Determine the (x, y) coordinate at the center of the cell enclosing the given text.  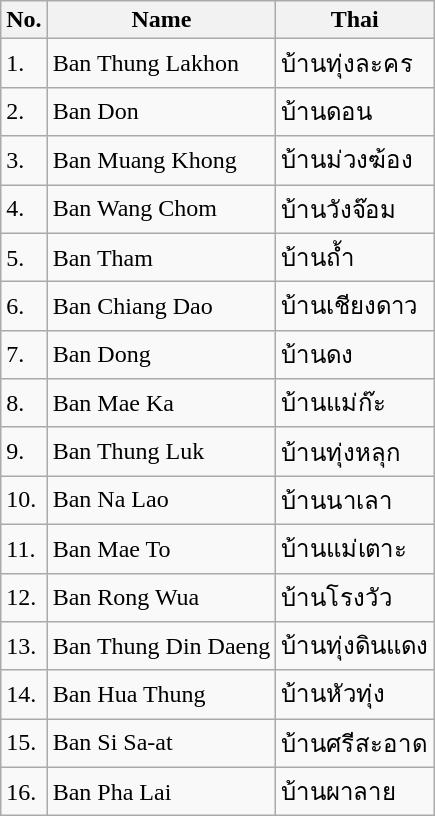
บ้านนาเลา (355, 500)
บ้านม่วงฆ้อง (355, 160)
7. (24, 354)
10. (24, 500)
บ้านถ้ำ (355, 258)
บ้านทุ่งดินแดง (355, 646)
Ban Thung Din Daeng (162, 646)
Ban Pha Lai (162, 792)
12. (24, 598)
บ้านแม่เตาะ (355, 548)
บ้านดง (355, 354)
Ban Rong Wua (162, 598)
Thai (355, 20)
Ban Chiang Dao (162, 306)
Ban Don (162, 112)
Ban Tham (162, 258)
Ban Mae Ka (162, 404)
3. (24, 160)
14. (24, 694)
Ban Na Lao (162, 500)
6. (24, 306)
15. (24, 744)
Ban Si Sa-at (162, 744)
8. (24, 404)
Ban Muang Khong (162, 160)
บ้านแม่ก๊ะ (355, 404)
บ้านทุ่งละคร (355, 64)
Ban Wang Chom (162, 208)
Ban Hua Thung (162, 694)
บ้านศรีสะอาด (355, 744)
บ้านโรงวัว (355, 598)
บ้านทุ่งหลุก (355, 452)
บ้านผาลาย (355, 792)
Ban Mae To (162, 548)
4. (24, 208)
1. (24, 64)
11. (24, 548)
Ban Thung Lakhon (162, 64)
บ้านวังจ๊อม (355, 208)
บ้านเชียงดาว (355, 306)
Ban Dong (162, 354)
บ้านหัวทุ่ง (355, 694)
Ban Thung Luk (162, 452)
No. (24, 20)
16. (24, 792)
2. (24, 112)
13. (24, 646)
บ้านดอน (355, 112)
5. (24, 258)
9. (24, 452)
Name (162, 20)
